Return (X, Y) of the center of cell containing provided text 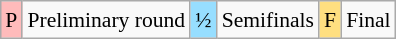
½ (203, 20)
Preliminary round (106, 20)
F (330, 20)
Semifinals (268, 20)
P (11, 20)
Final (368, 20)
